Locate the cell with the specified text and output its (x, y) center coordinate. 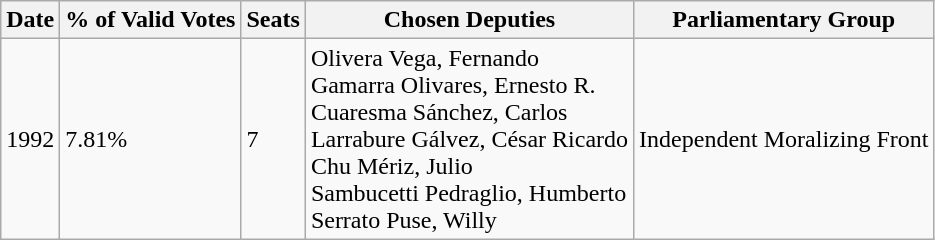
Date (30, 20)
% of Valid Votes (150, 20)
Seats (273, 20)
7 (273, 139)
Parliamentary Group (784, 20)
Chosen Deputies (469, 20)
Independent Moralizing Front (784, 139)
7.81% (150, 139)
1992 (30, 139)
